Identify which cell holds the provided text, then report its [X, Y] central coordinate. 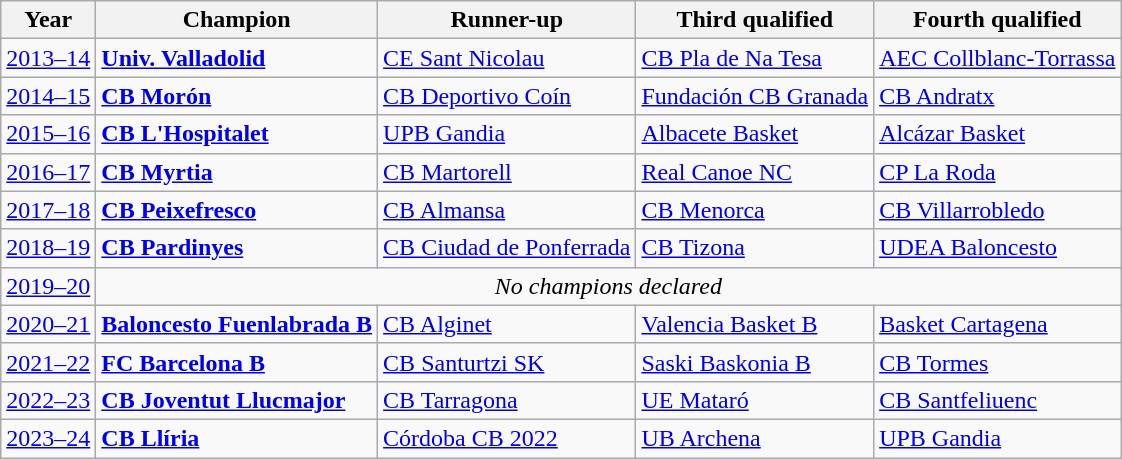
Saski Baskonia B [755, 362]
Champion [237, 20]
Third qualified [755, 20]
Year [48, 20]
Córdoba CB 2022 [507, 438]
Alcázar Basket [998, 134]
Fundación CB Granada [755, 96]
CB Pla de Na Tesa [755, 58]
CB Llíria [237, 438]
Basket Cartagena [998, 324]
Albacete Basket [755, 134]
CB Myrtia [237, 172]
2019–20 [48, 286]
CB Pardinyes [237, 248]
CB Ciudad de Ponferrada [507, 248]
CB Alginet [507, 324]
2022–23 [48, 400]
UE Mataró [755, 400]
CB Joventut Llucmajor [237, 400]
2017–18 [48, 210]
2020–21 [48, 324]
CB Tizona [755, 248]
Runner-up [507, 20]
2016–17 [48, 172]
CB Martorell [507, 172]
UB Archena [755, 438]
CB Tormes [998, 362]
2015–16 [48, 134]
CB L'Hospitalet [237, 134]
2018–19 [48, 248]
CB Morón [237, 96]
CB Almansa [507, 210]
2023–24 [48, 438]
CB Villarrobledo [998, 210]
CE Sant Nicolau [507, 58]
Fourth qualified [998, 20]
AEC Collblanc-Torrassa [998, 58]
2021–22 [48, 362]
CB Peixefresco [237, 210]
Valencia Basket B [755, 324]
CB Menorca [755, 210]
CP La Roda [998, 172]
Real Canoe NC [755, 172]
Baloncesto Fuenlabrada B [237, 324]
FC Barcelona B [237, 362]
No champions declared [608, 286]
CB Andratx [998, 96]
CB Deportivo Coín [507, 96]
2013–14 [48, 58]
CB Santurtzi SK [507, 362]
CB Tarragona [507, 400]
2014–15 [48, 96]
CB Santfeliuenc [998, 400]
UDEA Baloncesto [998, 248]
Univ. Valladolid [237, 58]
